Locate the cell with the specified text and output its (X, Y) center coordinate. 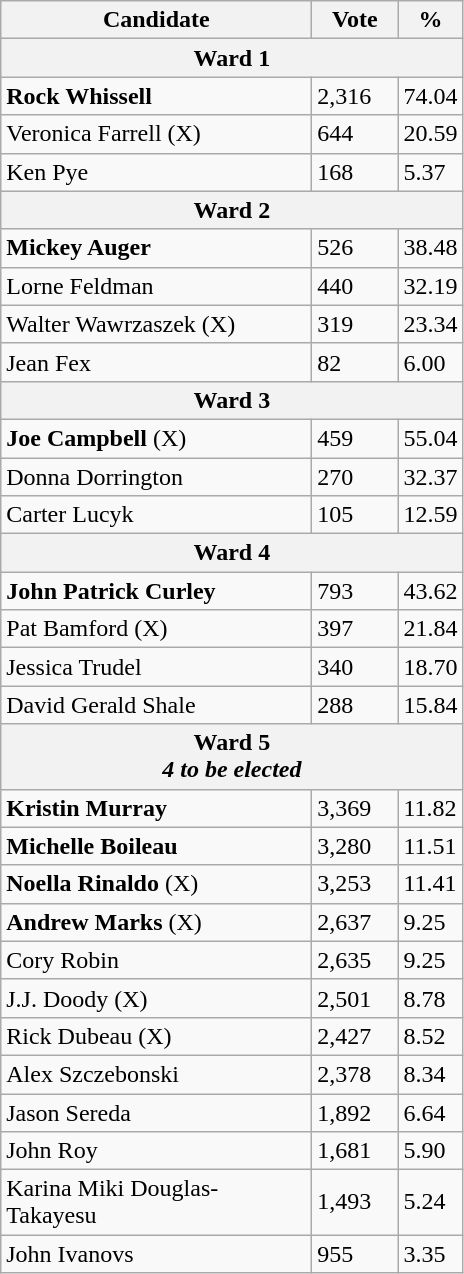
Carter Lucyk (156, 515)
2,501 (355, 998)
18.70 (430, 667)
Alex Szczebonski (156, 1074)
Rick Dubeau (X) (156, 1036)
2,378 (355, 1074)
Rock Whissell (156, 96)
Jessica Trudel (156, 667)
955 (355, 1254)
John Patrick Curley (156, 591)
2,427 (355, 1036)
3.35 (430, 1254)
319 (355, 324)
5.37 (430, 172)
270 (355, 477)
15.84 (430, 705)
32.19 (430, 286)
5.90 (430, 1151)
Ward 1 (232, 58)
Joe Campbell (X) (156, 438)
3,253 (355, 884)
74.04 (430, 96)
8.52 (430, 1036)
23.34 (430, 324)
6.00 (430, 362)
397 (355, 629)
1,493 (355, 1202)
Vote (355, 20)
8.78 (430, 998)
Ward 2 (232, 210)
526 (355, 248)
55.04 (430, 438)
Walter Wawrzaszek (X) (156, 324)
J.J. Doody (X) (156, 998)
8.34 (430, 1074)
1,892 (355, 1113)
John Ivanovs (156, 1254)
32.37 (430, 477)
82 (355, 362)
Jason Sereda (156, 1113)
11.51 (430, 846)
2,637 (355, 922)
38.48 (430, 248)
Ward 3 (232, 400)
168 (355, 172)
Ward 4 (232, 553)
1,681 (355, 1151)
Michelle Boileau (156, 846)
3,369 (355, 808)
Veronica Farrell (X) (156, 134)
20.59 (430, 134)
2,316 (355, 96)
2,635 (355, 960)
David Gerald Shale (156, 705)
% (430, 20)
Cory Robin (156, 960)
459 (355, 438)
Pat Bamford (X) (156, 629)
3,280 (355, 846)
Candidate (156, 20)
43.62 (430, 591)
Ward 5 4 to be elected (232, 756)
Jean Fex (156, 362)
11.41 (430, 884)
12.59 (430, 515)
Kristin Murray (156, 808)
Karina Miki Douglas-Takayesu (156, 1202)
Noella Rinaldo (X) (156, 884)
Ken Pye (156, 172)
288 (355, 705)
Lorne Feldman (156, 286)
6.64 (430, 1113)
21.84 (430, 629)
John Roy (156, 1151)
Andrew Marks (X) (156, 922)
440 (355, 286)
644 (355, 134)
340 (355, 667)
11.82 (430, 808)
105 (355, 515)
793 (355, 591)
Donna Dorrington (156, 477)
Mickey Auger (156, 248)
5.24 (430, 1202)
